Output the [x, y] coordinate of the center of the cell containing the given text.  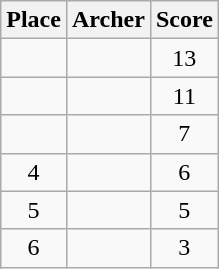
7 [184, 134]
11 [184, 96]
13 [184, 58]
3 [184, 248]
Archer [108, 20]
4 [34, 172]
Score [184, 20]
Place [34, 20]
